Provide the (X, Y) coordinate of the cell's center where the given text is located.  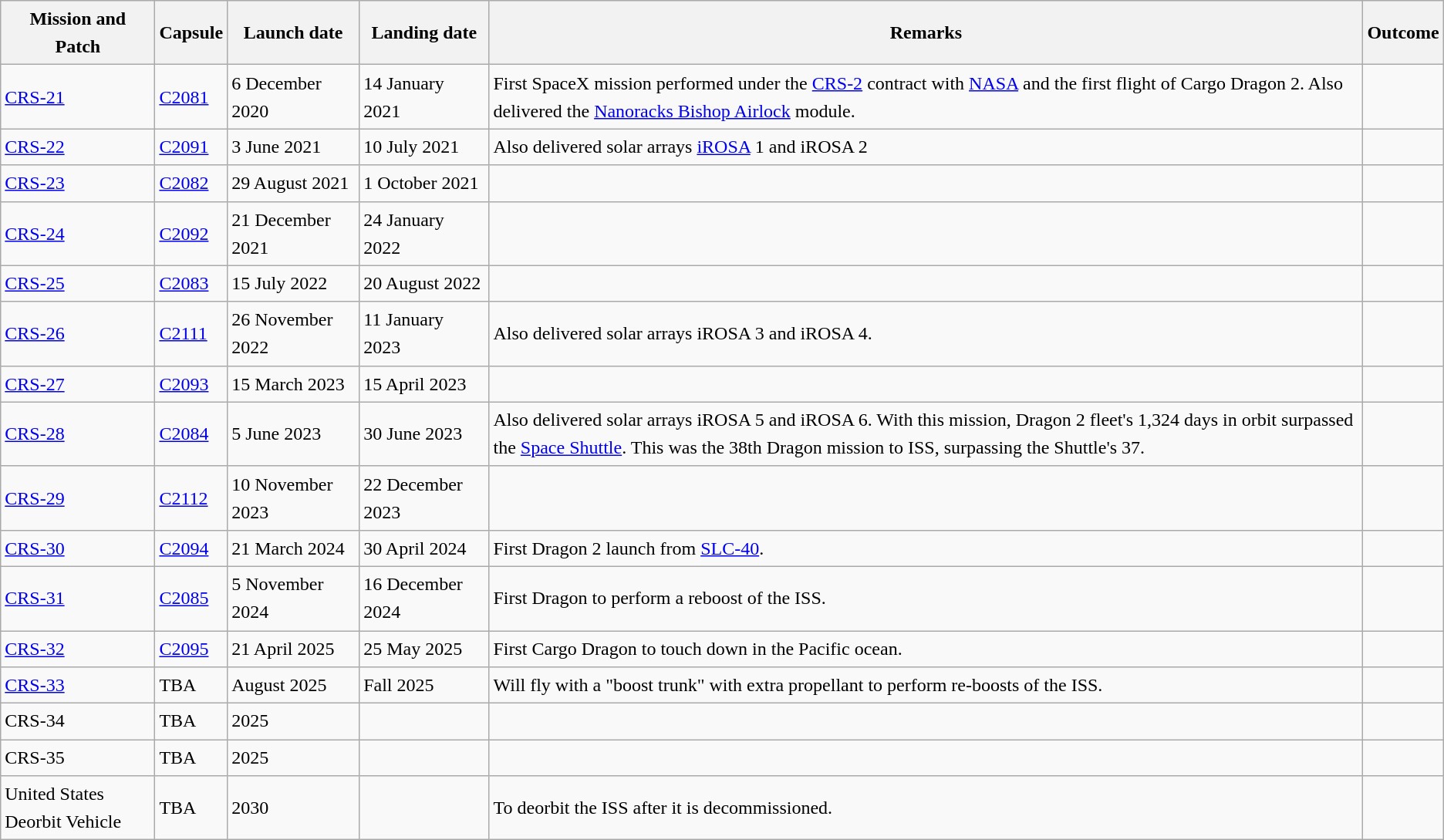
14 January 2021 (424, 97)
15 March 2023 (293, 384)
30 June 2023 (424, 433)
5 June 2023 (293, 433)
C2092 (191, 233)
To deorbit the ISS after it is decommissioned. (926, 808)
15 July 2022 (293, 284)
24 January 2022 (424, 233)
C2093 (191, 384)
CRS-25 (78, 284)
C2091 (191, 147)
Launch date (293, 32)
21 April 2025 (293, 649)
15 April 2023 (424, 384)
29 August 2021 (293, 184)
C2085 (191, 599)
10 July 2021 (424, 147)
2030 (293, 808)
20 August 2022 (424, 284)
5 November 2024 (293, 599)
Mission and Patch (78, 32)
CRS-23 (78, 184)
C2112 (191, 498)
Outcome (1403, 32)
CRS-28 (78, 433)
CRS-21 (78, 97)
First Dragon 2 launch from SLC-40. (926, 548)
30 April 2024 (424, 548)
10 November 2023 (293, 498)
CRS-29 (78, 498)
Also delivered solar arrays iROSA 1 and iROSA 2 (926, 147)
C2084 (191, 433)
Capsule (191, 32)
Landing date (424, 32)
First Dragon to perform a reboost of the ISS. (926, 599)
C2083 (191, 284)
CRS-27 (78, 384)
26 November 2022 (293, 333)
16 December 2024 (424, 599)
CRS-32 (78, 649)
CRS-26 (78, 333)
C2094 (191, 548)
C2111 (191, 333)
1 October 2021 (424, 184)
United States Deorbit Vehicle (78, 808)
CRS-33 (78, 685)
First Cargo Dragon to touch down in the Pacific ocean. (926, 649)
C2081 (191, 97)
22 December 2023 (424, 498)
CRS-24 (78, 233)
3 June 2021 (293, 147)
CRS-34 (78, 722)
11 January 2023 (424, 333)
CRS-35 (78, 757)
Will fly with a "boost trunk" with extra propellant to perform re-boosts of the ISS. (926, 685)
August 2025 (293, 685)
21 March 2024 (293, 548)
Fall 2025 (424, 685)
21 December 2021 (293, 233)
CRS-30 (78, 548)
C2095 (191, 649)
Remarks (926, 32)
CRS-31 (78, 599)
Also delivered solar arrays iROSA 3 and iROSA 4. (926, 333)
25 May 2025 (424, 649)
CRS-22 (78, 147)
C2082 (191, 184)
6 December 2020 (293, 97)
